Detect which cell encompasses the target text, then output its [x, y] center coordinate. 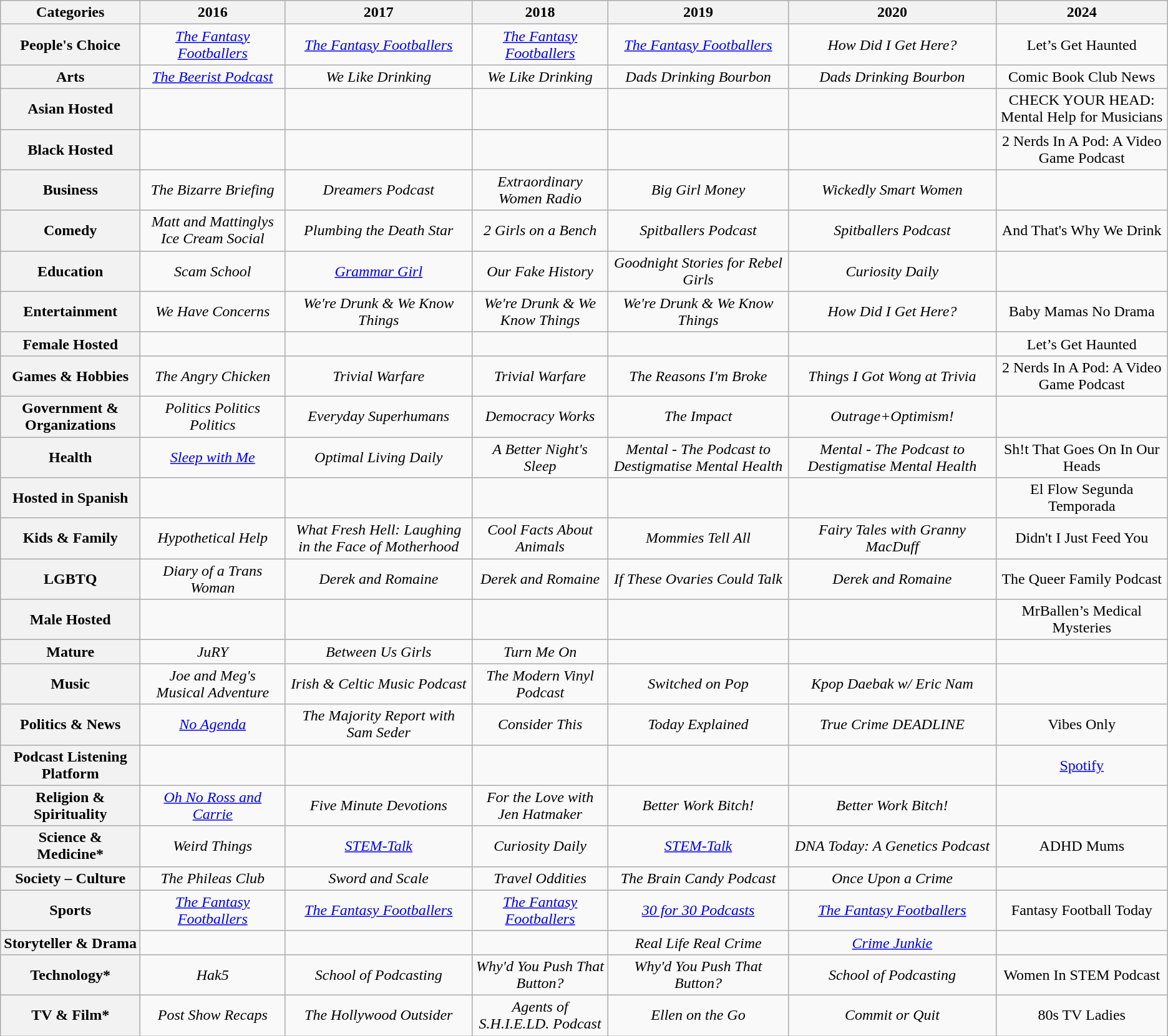
Hypothetical Help [213, 539]
No Agenda [213, 725]
LGBTQ [71, 579]
Education [71, 271]
We Have Concerns [213, 312]
Cool Facts About Animals [540, 539]
Mature [71, 652]
Business [71, 190]
JuRY [213, 652]
Ellen on the Go [698, 1015]
Today Explained [698, 725]
Music [71, 684]
Kids & Family [71, 539]
Women In STEM Podcast [1082, 974]
Things I Got Wong at Trivia [892, 375]
The Beerist Podcast [213, 77]
Agents of S.H.I.E.LD. Podcast [540, 1015]
TV & Film* [71, 1015]
The Phileas Club [213, 878]
Five Minute Devotions [379, 806]
Dreamers Podcast [379, 190]
Male Hosted [71, 620]
Outrage+Optimism! [892, 417]
2 Girls on a Bench [540, 231]
Commit or Quit [892, 1015]
Mommies Tell All [698, 539]
People's Choice [71, 45]
The Hollywood Outsider [379, 1015]
Comedy [71, 231]
ADHD Mums [1082, 846]
Wickedly Smart Women [892, 190]
Government & Organizations [71, 417]
Optimal Living Daily [379, 457]
Kpop Daebak w/ Eric Nam [892, 684]
Podcast Listening Platform [71, 765]
Sports [71, 911]
80s TV Ladies [1082, 1015]
Baby Mamas No Drama [1082, 312]
Everyday Superhumans [379, 417]
Democracy Works [540, 417]
Arts [71, 77]
Female Hosted [71, 344]
Grammar Girl [379, 271]
Consider This [540, 725]
30 for 30 Podcasts [698, 911]
Spotify [1082, 765]
The Reasons I'm Broke [698, 375]
MrBallen’s Medical Mysteries [1082, 620]
Weird Things [213, 846]
The Queer Family Podcast [1082, 579]
What Fresh Hell: Laughing in the Face of Motherhood [379, 539]
Technology* [71, 974]
Sh!t That Goes On In Our Heads [1082, 457]
Society – Culture [71, 878]
If These Ovaries Could Talk [698, 579]
The Majority Report with Sam Seder [379, 725]
Diary of a Trans Woman [213, 579]
Switched on Pop [698, 684]
Asian Hosted [71, 109]
Health [71, 457]
Black Hosted [71, 150]
2016 [213, 12]
Hosted in Spanish [71, 498]
Sword and Scale [379, 878]
Religion & Spirituality [71, 806]
Entertainment [71, 312]
Oh No Ross and Carrie [213, 806]
DNA Today: A Genetics Podcast [892, 846]
2024 [1082, 12]
A Better Night's Sleep [540, 457]
2019 [698, 12]
Politics & News [71, 725]
The Brain Candy Podcast [698, 878]
For the Love with Jen Hatmaker [540, 806]
Post Show Recaps [213, 1015]
Goodnight Stories for Rebel Girls [698, 271]
Turn Me On [540, 652]
Our Fake History [540, 271]
2018 [540, 12]
The Angry Chicken [213, 375]
2020 [892, 12]
Once Upon a Crime [892, 878]
Irish & Celtic Music Podcast [379, 684]
CHECK YOUR HEAD: Mental Help for Musicians [1082, 109]
Crime Junkie [892, 942]
Sleep with Me [213, 457]
Joe and Meg's Musical Adventure [213, 684]
Vibes Only [1082, 725]
The Modern Vinyl Podcast [540, 684]
Matt and Mattinglys Ice Cream Social [213, 231]
Extraordinary Women Radio [540, 190]
Categories [71, 12]
Big Girl Money [698, 190]
Fairy Tales with Granny MacDuff [892, 539]
Science & Medicine* [71, 846]
El Flow Segunda Temporada [1082, 498]
Plumbing the Death Star [379, 231]
The Impact [698, 417]
The Bizarre Briefing [213, 190]
Didn't I Just Feed You [1082, 539]
Travel Oddities [540, 878]
And That's Why We Drink [1082, 231]
Fantasy Football Today [1082, 911]
Between Us Girls [379, 652]
Games & Hobbies [71, 375]
Politics Politics Politics [213, 417]
Scam School [213, 271]
True Crime DEADLINE [892, 725]
Comic Book Club News [1082, 77]
Storyteller & Drama [71, 942]
Real Life Real Crime [698, 942]
2017 [379, 12]
Hak5 [213, 974]
